Pinpoint the cell where the given text exists, returning its (x, y) midpoint coordinate. 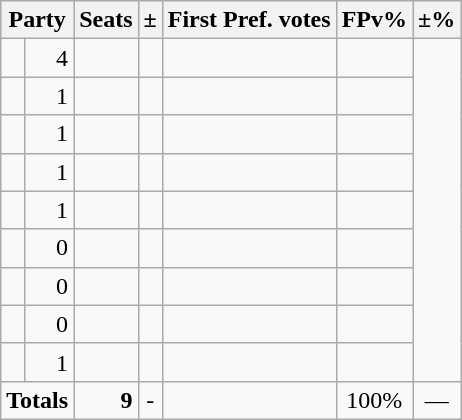
4 (48, 58)
100% (374, 400)
± (150, 20)
- (150, 400)
9 (106, 400)
FPv% (374, 20)
First Pref. votes (249, 20)
Totals (38, 400)
±% (437, 20)
Seats (106, 20)
— (437, 400)
Party (38, 20)
